Capture the cell that displays the provided text and extract its [X, Y] central coordinate. 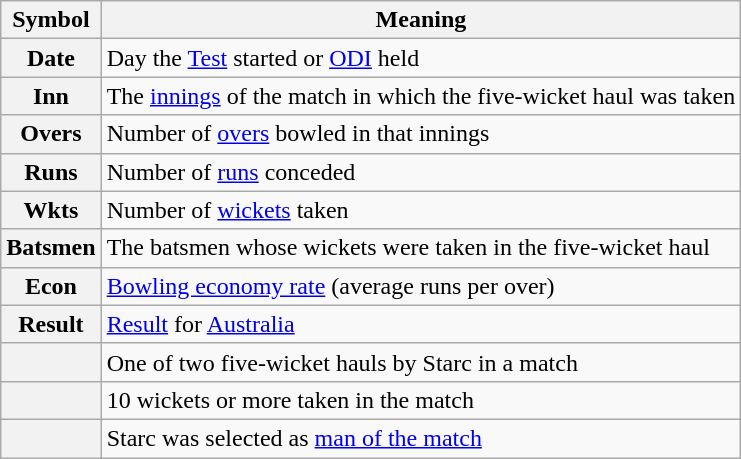
The batsmen whose wickets were taken in the five-wicket haul [421, 248]
Result for Australia [421, 324]
Starc was selected as man of the match [421, 438]
Number of overs bowled in that innings [421, 134]
Batsmen [51, 248]
Day the Test started or ODI held [421, 58]
One of two five-wicket hauls by Starc in a match [421, 362]
Symbol [51, 20]
Bowling economy rate (average runs per over) [421, 286]
Number of wickets taken [421, 210]
Econ [51, 286]
Result [51, 324]
Number of runs conceded [421, 172]
10 wickets or more taken in the match [421, 400]
Overs [51, 134]
Wkts [51, 210]
The innings of the match in which the five-wicket haul was taken [421, 96]
Runs [51, 172]
Date [51, 58]
Inn [51, 96]
Meaning [421, 20]
